Capture the cell that displays the provided text and extract its (x, y) central coordinate. 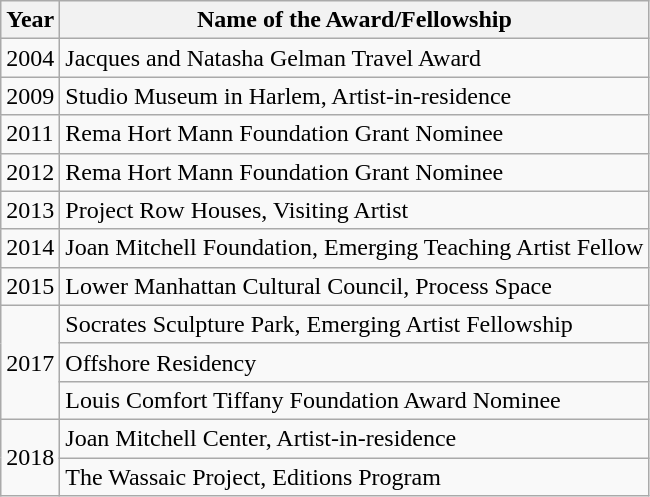
2017 (30, 362)
2018 (30, 457)
2009 (30, 96)
Lower Manhattan Cultural Council, Process Space (354, 286)
Name of the Award/Fellowship (354, 20)
Joan Mitchell Foundation, Emerging Teaching Artist Fellow (354, 248)
Socrates Sculpture Park, Emerging Artist Fellowship (354, 324)
Joan Mitchell Center, Artist-in-residence (354, 438)
2012 (30, 172)
2015 (30, 286)
Project Row Houses, Visiting Artist (354, 210)
2013 (30, 210)
Studio Museum in Harlem, Artist-in-residence (354, 96)
Year (30, 20)
2011 (30, 134)
2004 (30, 58)
2014 (30, 248)
Offshore Residency (354, 362)
Louis Comfort Tiffany Foundation Award Nominee (354, 400)
Jacques and Natasha Gelman Travel Award (354, 58)
The Wassaic Project, Editions Program (354, 477)
